For the text-containing cell, return its midpoint in [X, Y] coordinate format. 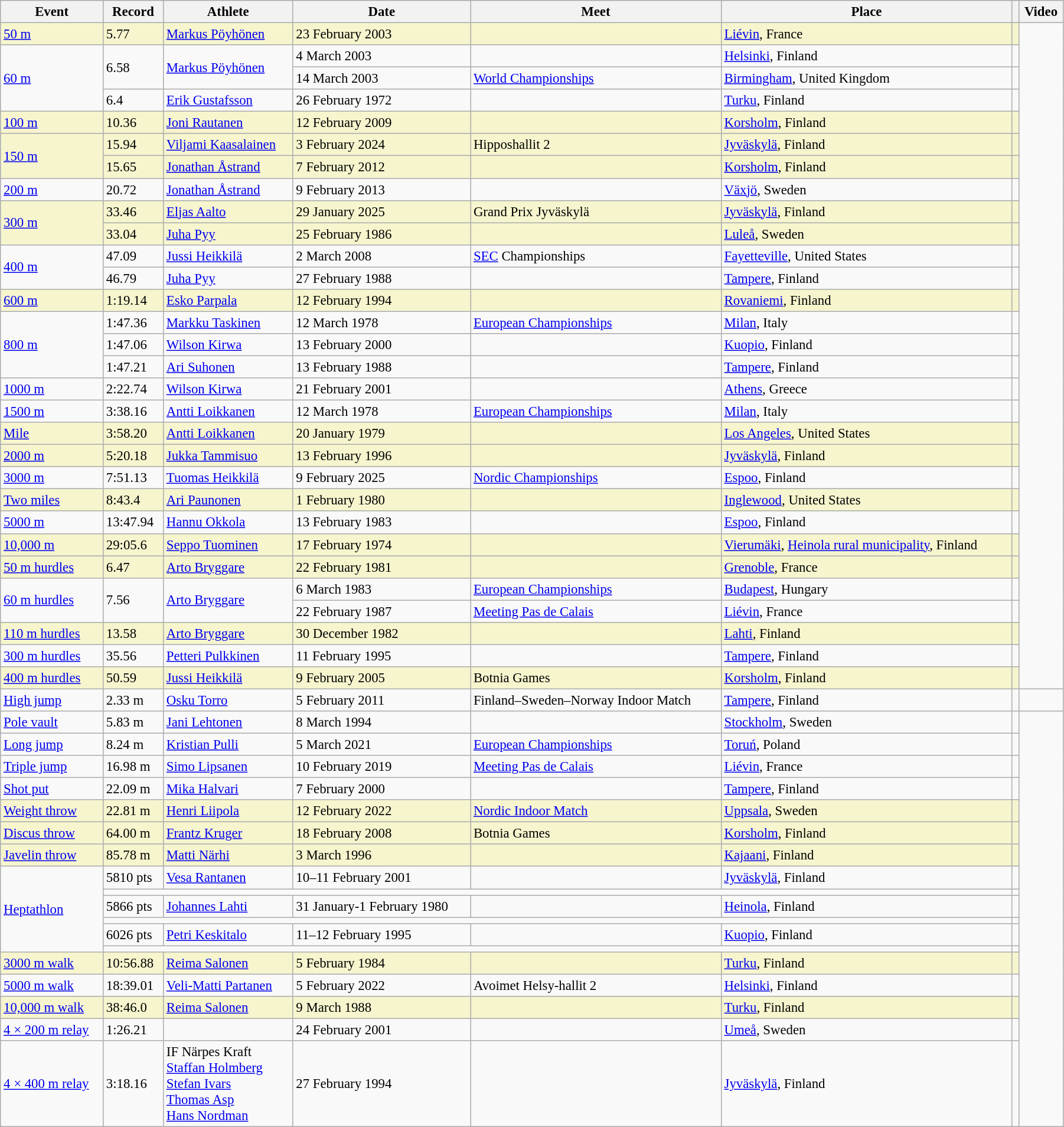
10,000 m walk [52, 1008]
Lahti, Finland [866, 634]
6.4 [133, 100]
7.56 [133, 600]
22 February 1987 [381, 611]
33.46 [133, 211]
11–12 February 1995 [381, 934]
50.59 [133, 678]
Hipposhallit 2 [596, 145]
Long jump [52, 745]
21 February 2001 [381, 389]
High jump [52, 700]
1 February 1980 [381, 500]
Veli-Matti Partanen [229, 985]
Athens, Greece [866, 389]
Nordic Championships [596, 478]
Vierumäki, Heinola rural municipality, Finland [866, 545]
5.77 [133, 34]
8.24 m [133, 745]
1:26.21 [133, 1030]
17 February 1974 [381, 545]
15.65 [133, 167]
16.98 m [133, 767]
400 m hurdles [52, 678]
22.09 m [133, 789]
Nordic Indoor Match [596, 811]
Umeå, Sweden [866, 1030]
47.09 [133, 256]
IF Närpes KraftStaffan HolmbergStefan IvarsThomas AspHans Nordman [229, 1084]
Luleå, Sweden [866, 234]
24 February 2001 [381, 1030]
18:39.01 [133, 985]
13 February 1983 [381, 523]
800 m [52, 345]
Seppo Tuominen [229, 545]
Grand Prix Jyväskylä [596, 211]
600 m [52, 301]
3000 m [52, 478]
13 February 2000 [381, 345]
300 m [52, 222]
Inglewood, United States [866, 500]
33.04 [133, 234]
400 m [52, 267]
23 February 2003 [381, 34]
64.00 m [133, 833]
8 March 1994 [381, 722]
Tuomas Heikkilä [229, 478]
Avoimet Helsy-hallit 2 [596, 985]
85.78 m [133, 856]
10 February 2019 [381, 767]
Shot put [52, 789]
Johannes Lahti [229, 906]
Osku Torro [229, 700]
5 February 1984 [381, 963]
15.94 [133, 145]
Triple jump [52, 767]
1:47.36 [133, 323]
46.79 [133, 278]
9 February 2013 [381, 190]
100 m [52, 123]
World Championships [596, 79]
Weight throw [52, 811]
Joni Rautanen [229, 123]
9 February 2025 [381, 478]
12 February 2009 [381, 123]
5 February 2022 [381, 985]
29 January 2025 [381, 211]
5 March 2021 [381, 745]
6.47 [133, 567]
3:38.16 [133, 412]
12 February 1994 [381, 301]
1:47.06 [133, 345]
2000 m [52, 456]
3:18.16 [133, 1084]
38:46.0 [133, 1008]
9 February 2005 [381, 678]
Matti Närhi [229, 856]
9 March 1988 [381, 1008]
Los Angeles, United States [866, 434]
4 March 2003 [381, 56]
3 March 1996 [381, 856]
5866 pts [133, 906]
Pole vault [52, 722]
Video [1042, 12]
Växjö, Sweden [866, 190]
8:43.4 [133, 500]
Simo Lipsanen [229, 767]
Kajaani, Finland [866, 856]
Esko Parpala [229, 301]
5.83 m [133, 722]
13 February 1988 [381, 367]
22 February 1981 [381, 567]
Jani Lehtonen [229, 722]
35.56 [133, 656]
13 February 1996 [381, 456]
1000 m [52, 389]
10.36 [133, 123]
Petteri Pulkkinen [229, 656]
Markku Taskinen [229, 323]
7 February 2000 [381, 789]
10:56.88 [133, 963]
Grenoble, France [866, 567]
Ari Suhonen [229, 367]
3 February 2024 [381, 145]
7:51.13 [133, 478]
Fayetteville, United States [866, 256]
Erik Gustafsson [229, 100]
300 m hurdles [52, 656]
18 February 2008 [381, 833]
Heptathlon [52, 910]
5810 pts [133, 878]
Uppsala, Sweden [866, 811]
Hannu Okkola [229, 523]
Kristian Pulli [229, 745]
12 February 2022 [381, 811]
Budapest, Hungary [866, 589]
11 February 1995 [381, 656]
Rovaniemi, Finland [866, 301]
22.81 m [133, 811]
2.33 m [133, 700]
Eljas Aalto [229, 211]
2 March 2008 [381, 256]
Petri Keskitalo [229, 934]
Viljami Kaasalainen [229, 145]
25 February 1986 [381, 234]
Mile [52, 434]
60 m [52, 78]
13.58 [133, 634]
4 × 200 m relay [52, 1030]
3:58.20 [133, 434]
3000 m walk [52, 963]
6.58 [133, 67]
27 February 1994 [381, 1084]
110 m hurdles [52, 634]
20.72 [133, 190]
27 February 1988 [381, 278]
2:22.74 [133, 389]
Javelin throw [52, 856]
150 m [52, 156]
50 m hurdles [52, 567]
Henri Liipola [229, 811]
31 January-1 February 1980 [381, 906]
14 March 2003 [381, 79]
4 × 400 m relay [52, 1084]
10,000 m [52, 545]
200 m [52, 190]
6026 pts [133, 934]
50 m [52, 34]
29:05.6 [133, 545]
SEC Championships [596, 256]
Ari Paunonen [229, 500]
Stockholm, Sweden [866, 722]
7 February 2012 [381, 167]
5000 m walk [52, 985]
Toruń, Poland [866, 745]
5000 m [52, 523]
26 February 1972 [381, 100]
5:20.18 [133, 456]
Mika Halvari [229, 789]
Record [133, 12]
30 December 1982 [381, 634]
20 January 1979 [381, 434]
1:19.14 [133, 301]
Discus throw [52, 833]
1:47.21 [133, 367]
Meet [596, 12]
Finland–Sweden–Norway Indoor Match [596, 700]
Two miles [52, 500]
Frantz Kruger [229, 833]
10–11 February 2001 [381, 878]
6 March 1983 [381, 589]
Jukka Tammisuo [229, 456]
Date [381, 12]
5 February 2011 [381, 700]
13:47.94 [133, 523]
Place [866, 12]
Athlete [229, 12]
Birmingham, United Kingdom [866, 79]
60 m hurdles [52, 600]
Heinola, Finland [866, 906]
Vesa Rantanen [229, 878]
Event [52, 12]
1500 m [52, 412]
